Detect which cell encompasses the target text, then output its (X, Y) center coordinate. 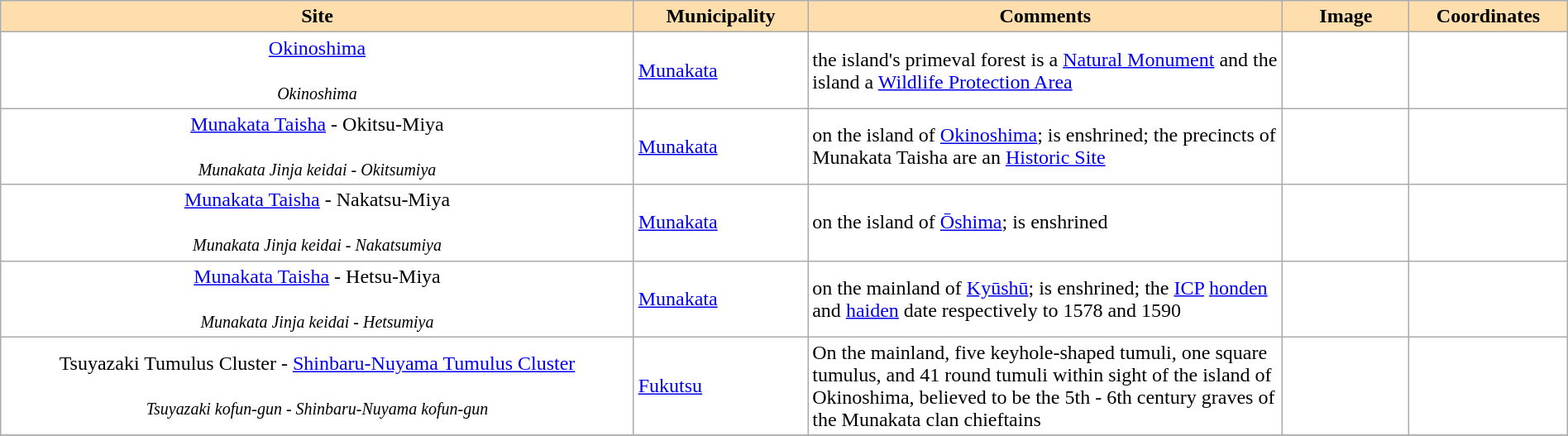
on the island of Ōshima; is enshrined (1045, 223)
the island's primeval forest is a Natural Monument and the island a Wildlife Protection Area (1045, 70)
Munakata Taisha - Hetsu-MiyaMunakata Jinja keidai - Hetsumiya (318, 299)
on the mainland of Kyūshū; is enshrined; the ICP honden and haiden date respectively to 1578 and 1590 (1045, 299)
Municipality (720, 17)
Munakata Taisha - Nakatsu-MiyaMunakata Jinja keidai - Nakatsumiya (318, 223)
Munakata Taisha - Okitsu-MiyaMunakata Jinja keidai - Okitsumiya (318, 146)
Tsuyazaki Tumulus Cluster - Shinbaru-Nuyama Tumulus ClusterTsuyazaki kofun-gun - Shinbaru-Nuyama kofun-gun (318, 386)
Image (1346, 17)
Coordinates (1489, 17)
Fukutsu (720, 386)
Comments (1045, 17)
on the island of Okinoshima; is enshrined; the precincts of Munakata Taisha are an Historic Site (1045, 146)
Site (318, 17)
OkinoshimaOkinoshima (318, 70)
